Pinpoint the cell where the given text exists, returning its [x, y] midpoint coordinate. 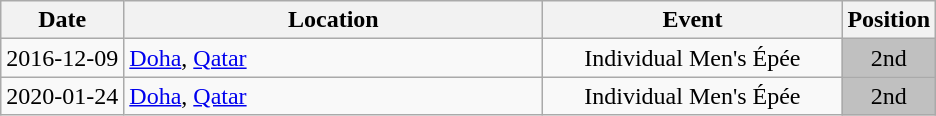
2020-01-24 [62, 96]
Location [334, 20]
Position [889, 20]
Event [692, 20]
2016-12-09 [62, 58]
Date [62, 20]
